Pinpoint the cell where the given text exists, returning its (x, y) midpoint coordinate. 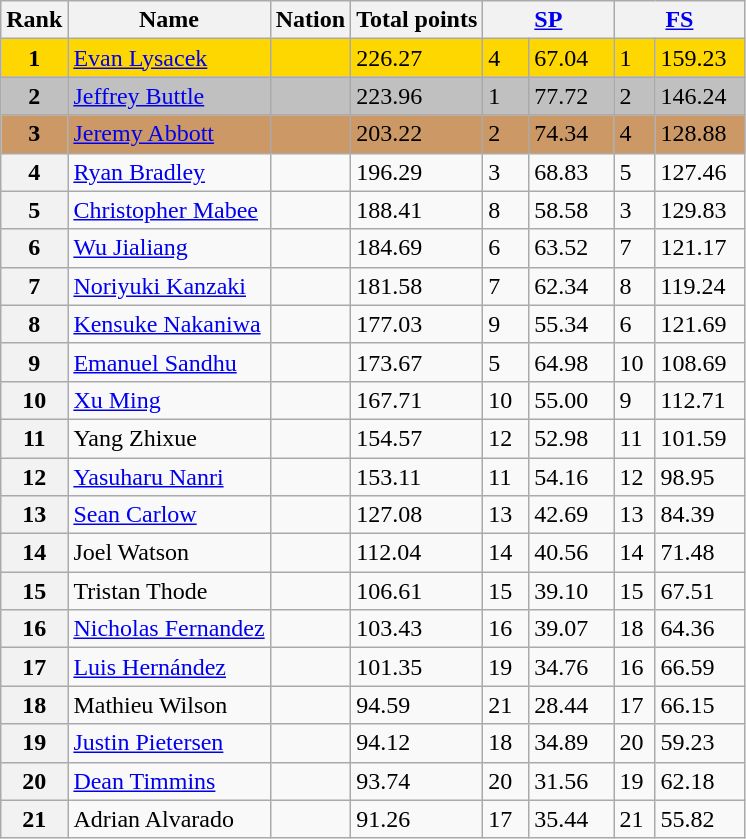
68.83 (572, 172)
Nicholas Fernandez (169, 629)
FS (680, 20)
34.89 (572, 743)
52.98 (572, 438)
128.88 (700, 134)
121.17 (700, 248)
42.69 (572, 515)
66.59 (700, 667)
93.74 (417, 781)
39.07 (572, 629)
34.76 (572, 667)
Mathieu Wilson (169, 705)
146.24 (700, 96)
77.72 (572, 96)
119.24 (700, 286)
153.11 (417, 477)
173.67 (417, 362)
127.46 (700, 172)
Sean Carlow (169, 515)
154.57 (417, 438)
54.16 (572, 477)
112.04 (417, 553)
55.82 (700, 819)
Noriyuki Kanzaki (169, 286)
Name (169, 20)
74.34 (572, 134)
159.23 (700, 58)
55.00 (572, 400)
181.58 (417, 286)
Ryan Bradley (169, 172)
55.34 (572, 324)
Emanuel Sandhu (169, 362)
58.58 (572, 210)
188.41 (417, 210)
Jeffrey Buttle (169, 96)
129.83 (700, 210)
62.18 (700, 781)
Kensuke Nakaniwa (169, 324)
Yasuharu Nanri (169, 477)
66.15 (700, 705)
Joel Watson (169, 553)
112.71 (700, 400)
94.12 (417, 743)
223.96 (417, 96)
Xu Ming (169, 400)
64.98 (572, 362)
Total points (417, 20)
59.23 (700, 743)
108.69 (700, 362)
Nation (310, 20)
101.35 (417, 667)
Luis Hernández (169, 667)
167.71 (417, 400)
203.22 (417, 134)
Rank (34, 20)
121.69 (700, 324)
91.26 (417, 819)
Justin Pietersen (169, 743)
177.03 (417, 324)
103.43 (417, 629)
106.61 (417, 591)
Jeremy Abbott (169, 134)
67.51 (700, 591)
71.48 (700, 553)
Christopher Mabee (169, 210)
Tristan Thode (169, 591)
Wu Jialiang (169, 248)
67.04 (572, 58)
39.10 (572, 591)
Evan Lysacek (169, 58)
40.56 (572, 553)
28.44 (572, 705)
35.44 (572, 819)
Yang Zhixue (169, 438)
64.36 (700, 629)
226.27 (417, 58)
Adrian Alvarado (169, 819)
101.59 (700, 438)
94.59 (417, 705)
84.39 (700, 515)
31.56 (572, 781)
63.52 (572, 248)
127.08 (417, 515)
Dean Timmins (169, 781)
196.29 (417, 172)
SP (548, 20)
98.95 (700, 477)
62.34 (572, 286)
184.69 (417, 248)
